Find where the given text appears and provide that cell's center as (x, y) coordinate. 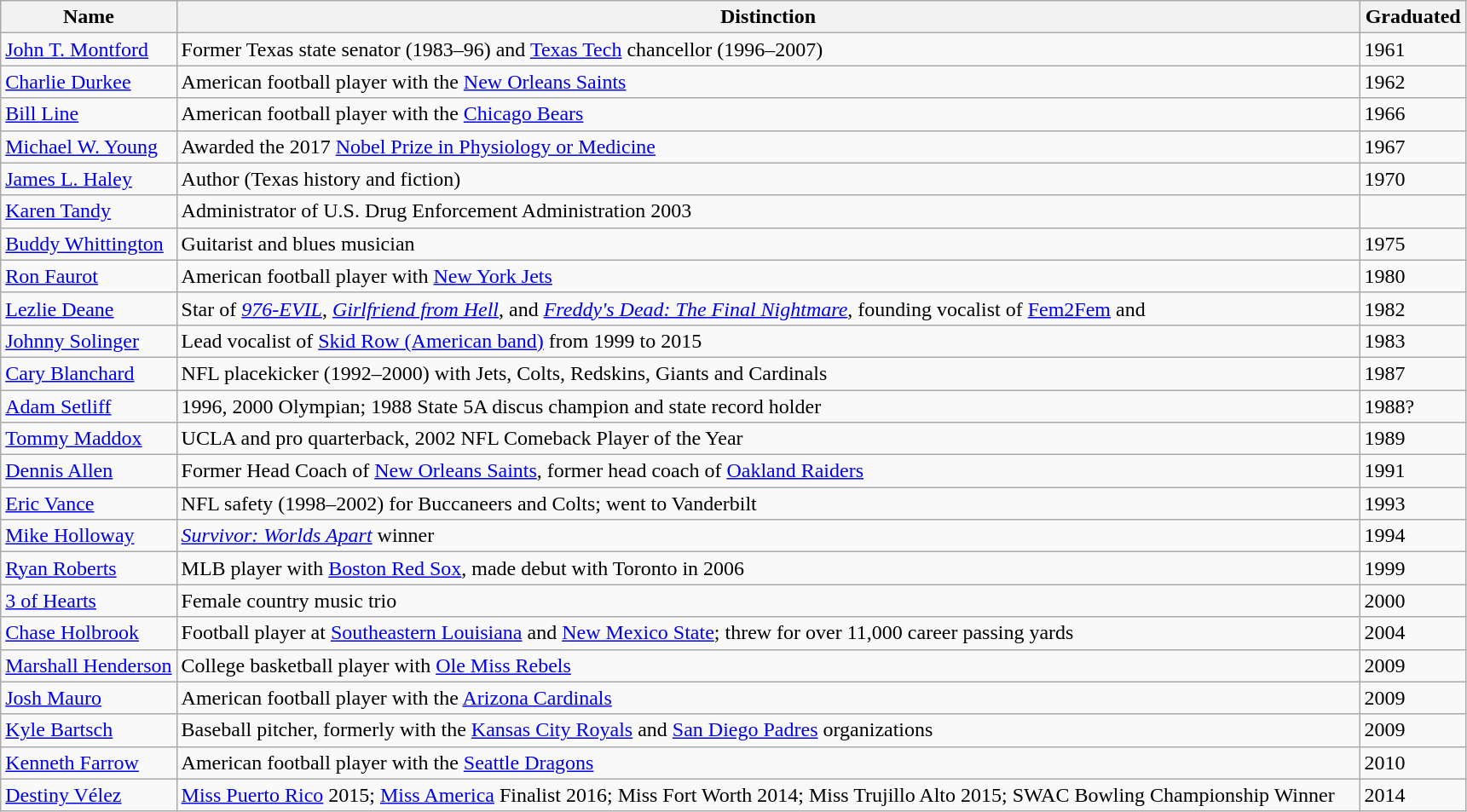
American football player with the Chicago Bears (768, 114)
2004 (1413, 633)
Lezlie Deane (89, 308)
Mike Holloway (89, 536)
Chase Holbrook (89, 633)
Author (Texas history and fiction) (768, 179)
Ryan Roberts (89, 568)
1975 (1413, 244)
Graduated (1413, 17)
1983 (1413, 341)
John T. Montford (89, 49)
1966 (1413, 114)
Awarded the 2017 Nobel Prize in Physiology or Medicine (768, 147)
1988? (1413, 406)
2014 (1413, 795)
1961 (1413, 49)
Name (89, 17)
College basketball player with Ole Miss Rebels (768, 665)
1982 (1413, 308)
Destiny Vélez (89, 795)
Michael W. Young (89, 147)
Administrator of U.S. Drug Enforcement Administration 2003 (768, 211)
Johnny Solinger (89, 341)
Female country music trio (768, 601)
1962 (1413, 82)
NFL safety (1998–2002) for Buccaneers and Colts; went to Vanderbilt (768, 504)
Tommy Maddox (89, 439)
Eric Vance (89, 504)
1996, 2000 Olympian; 1988 State 5A discus champion and state record holder (768, 406)
1993 (1413, 504)
Marshall Henderson (89, 665)
Karen Tandy (89, 211)
Bill Line (89, 114)
American football player with the Seattle Dragons (768, 763)
1991 (1413, 471)
Distinction (768, 17)
Kenneth Farrow (89, 763)
2010 (1413, 763)
NFL placekicker (1992–2000) with Jets, Colts, Redskins, Giants and Cardinals (768, 373)
Survivor: Worlds Apart winner (768, 536)
1994 (1413, 536)
Kyle Bartsch (89, 730)
3 of Hearts (89, 601)
Guitarist and blues musician (768, 244)
Football player at Southeastern Louisiana and New Mexico State; threw for over 11,000 career passing yards (768, 633)
Baseball pitcher, formerly with the Kansas City Royals and San Diego Padres organizations (768, 730)
Buddy Whittington (89, 244)
1980 (1413, 276)
MLB player with Boston Red Sox, made debut with Toronto in 2006 (768, 568)
Lead vocalist of Skid Row (American band) from 1999 to 2015 (768, 341)
Josh Mauro (89, 698)
UCLA and pro quarterback, 2002 NFL Comeback Player of the Year (768, 439)
1967 (1413, 147)
1970 (1413, 179)
American football player with the New Orleans Saints (768, 82)
American football player with the Arizona Cardinals (768, 698)
1987 (1413, 373)
James L. Haley (89, 179)
American football player with New York Jets (768, 276)
Former Head Coach of New Orleans Saints, former head coach of Oakland Raiders (768, 471)
Charlie Durkee (89, 82)
Former Texas state senator (1983–96) and Texas Tech chancellor (1996–2007) (768, 49)
2000 (1413, 601)
Adam Setliff (89, 406)
1999 (1413, 568)
Cary Blanchard (89, 373)
Miss Puerto Rico 2015; Miss America Finalist 2016; Miss Fort Worth 2014; Miss Trujillo Alto 2015; SWAC Bowling Championship Winner (768, 795)
Star of 976-EVIL, Girlfriend from Hell, and Freddy's Dead: The Final Nightmare, founding vocalist of Fem2Fem and (768, 308)
Ron Faurot (89, 276)
1989 (1413, 439)
Dennis Allen (89, 471)
